Output the (X, Y) coordinate of the center of the cell containing the given text.  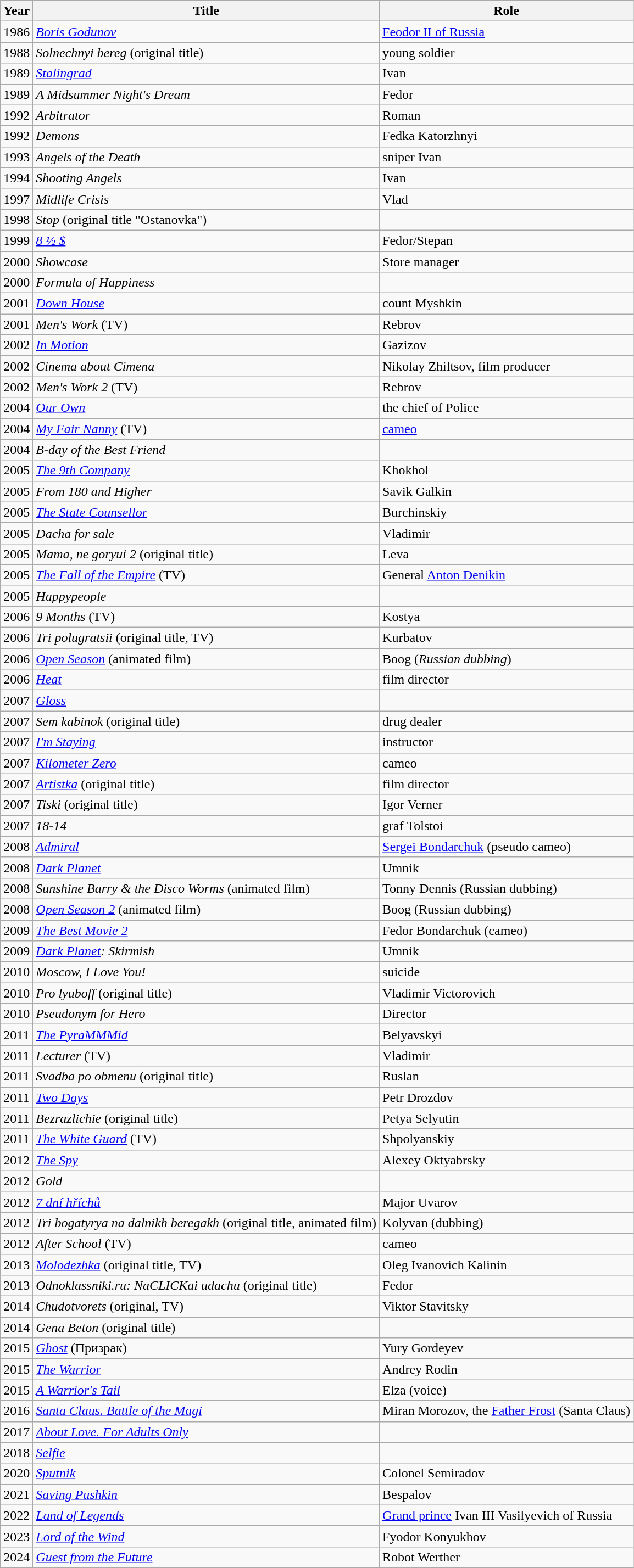
Open Season (animated film) (207, 659)
2020 (16, 1474)
Viktor Stavitsky (507, 1307)
Khokhol (507, 471)
The Fall of the Empire (TV) (207, 575)
Land of Legends (207, 1515)
2022 (16, 1515)
The PyraMMMid (207, 1035)
Bezrazlichie (original title) (207, 1118)
General Anton Denikin (507, 575)
Demons (207, 136)
Pro lyubоff (original title) (207, 993)
Showcase (207, 262)
Lecturer (TV) (207, 1056)
A Midsummer Night's Dream (207, 94)
1993 (16, 157)
Admiral (207, 847)
Ghost (Призрак) (207, 1348)
1988 (16, 53)
Saving Pushkin (207, 1494)
1998 (16, 220)
Petya Selyutin (507, 1118)
Guest from the Future (207, 1557)
Shooting Angels (207, 178)
Selfie (207, 1453)
2016 (16, 1411)
2021 (16, 1494)
Savik Galkin (507, 491)
drug dealer (507, 721)
Shpolyanskiy (507, 1139)
Down House (207, 304)
18-14 (207, 826)
The Best Movie 2 (207, 931)
Open Season 2 (animated film) (207, 909)
Heat (207, 680)
the chief of Police (507, 408)
After School (TV) (207, 1244)
9 Months (TV) (207, 617)
Gloss (207, 701)
Molodezhka (original title, TV) (207, 1264)
Andrey Rodin (507, 1369)
Grand prince Ivan III Vasilyevich of Russia (507, 1515)
Year (16, 11)
Nikolay Zhiltsov, film producer (507, 366)
Robot Werther (507, 1557)
Burchinskiy (507, 512)
A Warrior's Tail (207, 1390)
Miran Morozov, the Father Frost (Santa Claus) (507, 1411)
7 dní hříchů (207, 1202)
Angels of the Death (207, 157)
Dark Planet (207, 867)
Artistka (original title) (207, 784)
Sergei Bondarchuk (pseudo cameo) (507, 847)
Alexey Oktyabrsky (507, 1160)
Cinema about Cimena (207, 366)
Kostya (507, 617)
Tri bogatyrya na dalnikh beregakh (original title, animated film) (207, 1223)
Men's Work 2 (TV) (207, 387)
Happypeople (207, 596)
8 ½ $ (207, 240)
About Love. For Adults Only (207, 1432)
Roman (507, 115)
2023 (16, 1536)
Sputnik (207, 1474)
Arbitrator (207, 115)
Stop (original title "Ostanovka") (207, 220)
The White Guard (TV) (207, 1139)
Lord of the Wind (207, 1536)
Belyavskyi (507, 1035)
Kolyvan (dubbing) (507, 1223)
1997 (16, 199)
Gazizov (507, 345)
Oleg Ivanovich Kalinin (507, 1264)
Mama, ne goryui 2 (original title) (207, 554)
Tri polugratsii (original title, TV) (207, 638)
Sunshine Barry & the Disco Worms (animated film) (207, 888)
2024 (16, 1557)
Major Uvarov (507, 1202)
Bespalov (507, 1494)
The 9th Company (207, 471)
Men's Work (TV) (207, 324)
count Myshkin (507, 304)
Svadba po obmenu (original title) (207, 1077)
My Fair Nanny (TV) (207, 429)
Ruslan (507, 1077)
Yury Gordeyev (507, 1348)
Elza (voice) (507, 1390)
Sem kabinok (original title) (207, 721)
2017 (16, 1432)
Santa Claus. Battle of the Magi (207, 1411)
sniper Ivan (507, 157)
Stalingrad (207, 74)
Tonny Dennis (Russian dubbing) (507, 888)
Odnoklassniki.ru: NaCLICKai udachu (original title) (207, 1286)
Title (207, 11)
Igor Verner (507, 805)
Director (507, 1014)
1994 (16, 178)
Fedka Katorzhnyi (507, 136)
Gena Beton (original title) (207, 1328)
instructor (507, 742)
The Warrior (207, 1369)
Fedor/Stepan (507, 240)
Solnechnyi bereg (original title) (207, 53)
2018 (16, 1453)
Gold (207, 1181)
Our Own (207, 408)
Dacha for sale (207, 533)
B-day of the Best Friend (207, 450)
Formula of Happiness (207, 283)
Fyodor Konyukhov (507, 1536)
Store manager (507, 262)
Dark Planet: Skirmish (207, 951)
1986 (16, 32)
Chudotvorets (original, TV) (207, 1307)
I'm Staying (207, 742)
Tiski (original title) (207, 805)
young soldier (507, 53)
Vlad (507, 199)
graf Tolstoi (507, 826)
Role (507, 11)
Kurbatov (507, 638)
Kilometer Zero (207, 763)
Leva (507, 554)
The State Counsellor (207, 512)
Fedor Bondarchuk (cameo) (507, 931)
The Spy (207, 1160)
Colonel Semiradov (507, 1474)
Moscow, I Love You! (207, 972)
Feodor II of Russia (507, 32)
Vladimir Victorovich (507, 993)
From 180 and Higher (207, 491)
In Motion (207, 345)
suicide (507, 972)
Pseudonym for Hero (207, 1014)
Midlife Crisis (207, 199)
Boris Godunov (207, 32)
Two Days (207, 1097)
Petr Drozdov (507, 1097)
1999 (16, 240)
